Detect which cell encompasses the target text, then output its [x, y] center coordinate. 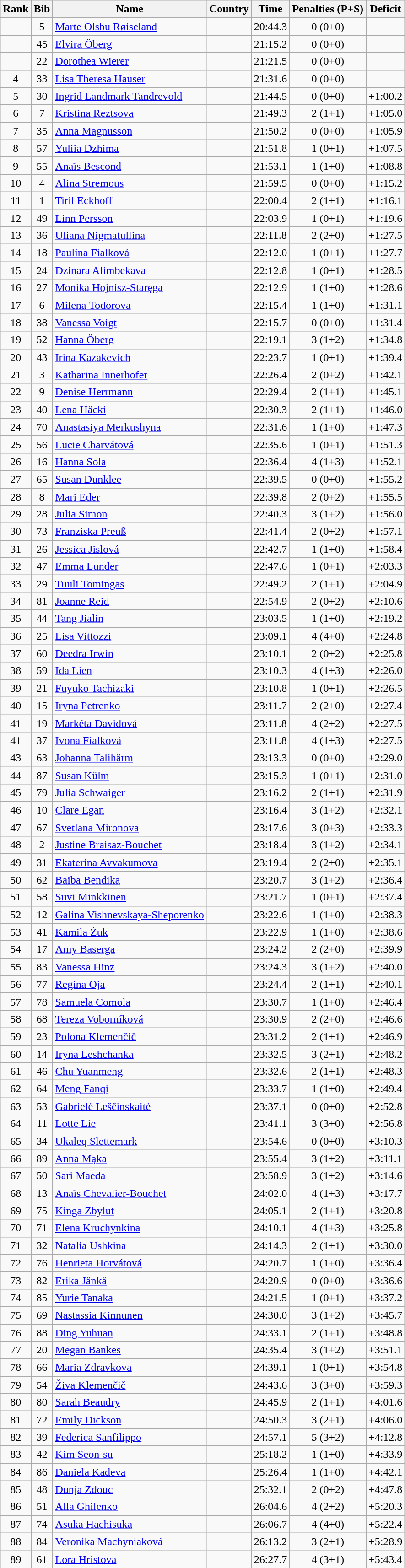
Asuka Hachisuka [130, 1524]
+1:28.5 [385, 270]
+2:56.8 [385, 1124]
+2:31.0 [385, 776]
+1:56.0 [385, 514]
Lisa Theresa Hauser [130, 79]
Jessica Jislová [130, 549]
22:39.8 [270, 496]
22:49.2 [270, 584]
Julia Simon [130, 514]
+1:07.5 [385, 148]
+2:40.0 [385, 967]
Sarah Beaudry [130, 1402]
Emma Lunder [130, 566]
Susan Dunklee [130, 479]
Vanessa Voigt [130, 323]
Gabrielė Leščinskaitė [130, 1106]
23:55.4 [270, 1158]
23:22.9 [270, 932]
+3:48.8 [385, 1333]
23:33.7 [270, 1089]
Anna Magnusson [130, 131]
+2:48.3 [385, 1072]
+1:05.9 [385, 131]
Marte Olsbu Røiseland [130, 27]
42 [42, 1455]
23:19.4 [270, 862]
22:11.8 [270, 236]
+2:10.6 [385, 601]
+1:58.4 [385, 549]
24:20.9 [270, 1280]
Linn Persson [130, 218]
+1:52.1 [385, 462]
23:13.3 [270, 758]
25:26.4 [270, 1472]
Hanna Öberg [130, 340]
23:21.7 [270, 897]
+1:00.2 [385, 96]
Deedra Irwin [130, 653]
+2:46.9 [385, 1036]
23:58.9 [270, 1176]
+3:37.2 [385, 1298]
Daniela Kadeva [130, 1472]
26:06.7 [270, 1524]
+3:54.8 [385, 1368]
Tang Jialin [130, 619]
Kristina Reztsova [130, 113]
21:49.3 [270, 113]
Dunja Zdouc [130, 1489]
Emily Dickson [130, 1420]
Markéta Davidová [130, 723]
Ida Lien [130, 671]
Hanna Sola [130, 462]
Suvi Minkkinen [130, 897]
+4:47.8 [385, 1489]
+2:46.4 [385, 1002]
Ingrid Landmark Tandrevold [130, 96]
Živa Klemenčič [130, 1385]
23:30.7 [270, 1002]
22:47.6 [270, 566]
Chu Yuanmeng [130, 1072]
22:40.3 [270, 514]
Iryna Petrenko [130, 706]
Samuela Comola [130, 1002]
Ivona Fialková [130, 740]
Yuliia Dzhima [130, 148]
23:11.7 [270, 706]
+2:40.1 [385, 984]
Lucie Charvátová [130, 444]
Vanessa Hinz [130, 967]
+2:36.4 [385, 880]
+1:55.5 [385, 496]
+1:31.1 [385, 305]
+3:10.3 [385, 1141]
Milena Todorova [130, 305]
+1:16.1 [385, 200]
22:39.5 [270, 479]
Tuuli Tomingas [130, 584]
Lisa Vittozzi [130, 636]
Svetlana Mironova [130, 828]
+2:31.9 [385, 793]
22:19.1 [270, 340]
22:12.9 [270, 288]
Katharina Innerhofer [130, 375]
+2:38.3 [385, 915]
+1:51.3 [385, 444]
Uliana Nigmatullina [130, 236]
+5:22.4 [385, 1524]
22:36.4 [270, 462]
22:03.9 [270, 218]
+2:38.6 [385, 932]
+2:49.4 [385, 1089]
23:10.3 [270, 671]
21:59.5 [270, 183]
24:21.5 [270, 1298]
Paulína Fialková [130, 253]
24:14.3 [270, 1245]
+1:05.0 [385, 113]
Galina Vishnevskaya-Sheporenko [130, 915]
Iryna Leshchanka [130, 1054]
Country [229, 9]
Anaïs Bescond [130, 166]
23:20.7 [270, 880]
21:15.2 [270, 44]
23:37.1 [270, 1106]
Polona Klemenčič [130, 1036]
+1:28.6 [385, 288]
Federica Sanfilippo [130, 1437]
23:24.2 [270, 949]
+2:29.0 [385, 758]
+2:46.6 [385, 1019]
+1:31.4 [385, 323]
+2:19.2 [385, 619]
+2:26.5 [385, 688]
Yurie Tanaka [130, 1298]
20:44.3 [270, 27]
Penalties (P+S) [328, 9]
Susan Külm [130, 776]
+2:37.4 [385, 897]
22:30.3 [270, 410]
+1:39.4 [385, 357]
Tereza Voborníková [130, 1019]
Name [130, 9]
+3:36.4 [385, 1263]
+4:33.9 [385, 1455]
23:10.8 [270, 688]
+4:06.0 [385, 1420]
22:42.7 [270, 549]
26:04.6 [270, 1507]
24:39.1 [270, 1368]
+2:03.3 [385, 566]
+2:27.4 [385, 706]
23:24.3 [270, 967]
+2:48.2 [385, 1054]
23:15.3 [270, 776]
1 [42, 200]
+4:12.8 [385, 1437]
22:15.4 [270, 305]
Ukaleq Slettemark [130, 1141]
21:31.6 [270, 79]
+3:36.6 [385, 1280]
+2:35.1 [385, 862]
+2:52.8 [385, 1106]
+4:42.1 [385, 1472]
Henrieta Horvátová [130, 1263]
Franziska Preuß [130, 532]
Kinga Zbylut [130, 1211]
23:54.6 [270, 1141]
Anastasiya Merkushyna [130, 427]
+2:33.3 [385, 828]
23:17.6 [270, 828]
+1:55.2 [385, 479]
+1:42.1 [385, 375]
Lora Hristova [130, 1559]
23:09.1 [270, 636]
24:45.9 [270, 1402]
+2:39.9 [385, 949]
Deficit [385, 9]
Dzinara Alimbekava [130, 270]
21:50.2 [270, 131]
23:10.1 [270, 653]
Johanna Talihärm [130, 758]
+1:08.8 [385, 166]
Dorothea Wierer [130, 61]
23:22.6 [270, 915]
5 (3+2) [328, 1437]
24:30.0 [270, 1315]
24:33.1 [270, 1333]
Clare Egan [130, 810]
+1:47.3 [385, 427]
Ding Yuhuan [130, 1333]
+1:45.1 [385, 392]
Kim Seon-su [130, 1455]
25:32.1 [270, 1489]
22:35.6 [270, 444]
26:27.7 [270, 1559]
Nastassia Kinnunen [130, 1315]
Justine Braisaz-Bouchet [130, 845]
Lena Häcki [130, 410]
+3:11.1 [385, 1158]
22:15.7 [270, 323]
23:32.6 [270, 1072]
Veronika Machyniaková [130, 1541]
22:54.9 [270, 601]
+1:46.0 [385, 410]
+3:20.8 [385, 1211]
Irina Kazakevich [130, 357]
Bib [42, 9]
Tiril Eckhoff [130, 200]
Ekaterina Avvakumova [130, 862]
+2:32.1 [385, 810]
Mari Eder [130, 496]
23:41.1 [270, 1124]
Elvira Öberg [130, 44]
22:00.4 [270, 200]
+2:04.9 [385, 584]
Time [270, 9]
22:31.6 [270, 427]
22:12.8 [270, 270]
23:30.9 [270, 1019]
Joanne Reid [130, 601]
+4:01.6 [385, 1402]
+3:59.3 [385, 1385]
24:20.7 [270, 1263]
Amy Baserga [130, 949]
Elena Kruchynkina [130, 1228]
22:23.7 [270, 357]
24:02.0 [270, 1193]
Anaïs Chevalier-Bouchet [130, 1193]
3 [42, 375]
+1:57.1 [385, 532]
+2:34.1 [385, 845]
23:32.5 [270, 1054]
24:10.1 [270, 1228]
+1:15.2 [385, 183]
Anna Mąka [130, 1158]
23:24.4 [270, 984]
22:29.4 [270, 392]
26:13.2 [270, 1541]
24:43.6 [270, 1385]
25:18.2 [270, 1455]
2 [42, 845]
Maria Zdravkova [130, 1368]
+5:28.9 [385, 1541]
+2:24.8 [385, 636]
+1:19.6 [385, 218]
Meng Fanqi [130, 1089]
24:05.1 [270, 1211]
+5:20.3 [385, 1507]
Alina Stremous [130, 183]
24:50.3 [270, 1420]
23:18.4 [270, 845]
22:26.4 [270, 375]
+2:26.0 [385, 671]
23:03.5 [270, 619]
3 (0+3) [328, 828]
21:51.8 [270, 148]
Monika Hojnisz-Staręga [130, 288]
Lotte Lie [130, 1124]
21:53.1 [270, 166]
Natalia Ushkina [130, 1245]
23:16.2 [270, 793]
+1:27.7 [385, 253]
+3:45.7 [385, 1315]
4 (3+1) [328, 1559]
+3:17.7 [385, 1193]
Sari Maeda [130, 1176]
23:16.4 [270, 810]
+1:27.5 [385, 236]
21:21.5 [270, 61]
Erika Jänkä [130, 1280]
+2:25.8 [385, 653]
Denise Herrmann [130, 392]
+3:14.6 [385, 1176]
Regina Oja [130, 984]
Fuyuko Tachizaki [130, 688]
22:12.0 [270, 253]
24:35.4 [270, 1350]
+1:34.8 [385, 340]
Kamila Żuk [130, 932]
+3:51.1 [385, 1350]
Julia Schwaiger [130, 793]
24:57.1 [270, 1437]
22:41.4 [270, 532]
23:31.2 [270, 1036]
Alla Ghilenko [130, 1507]
Rank [16, 9]
+5:43.4 [385, 1559]
Megan Bankes [130, 1350]
21:44.5 [270, 96]
+3:30.0 [385, 1245]
Baiba Bendika [130, 880]
+3:25.8 [385, 1228]
